Locate the cell with the specified text and output its (x, y) center coordinate. 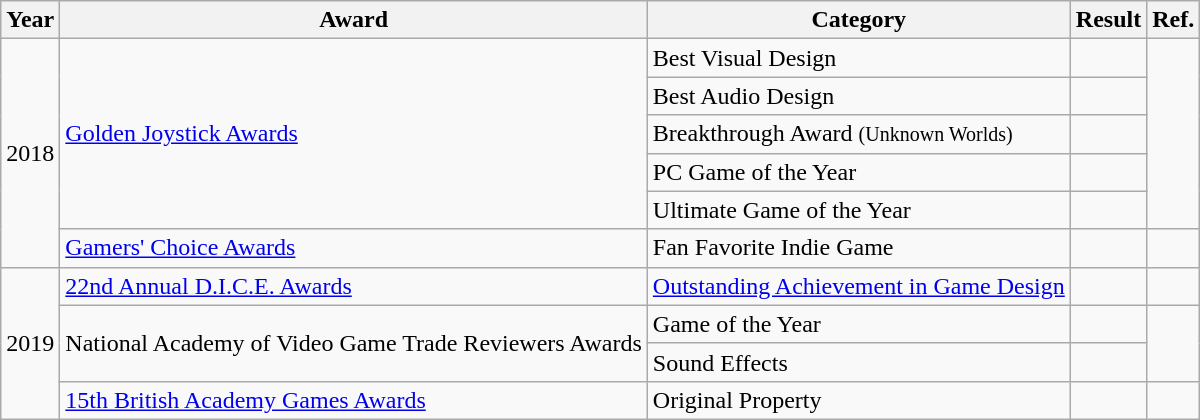
Golden Joystick Awards (354, 134)
Gamers' Choice Awards (354, 248)
Ref. (1174, 20)
2018 (30, 153)
Category (858, 20)
Game of the Year (858, 324)
Outstanding Achievement in Game Design (858, 286)
Best Visual Design (858, 58)
PC Game of the Year (858, 172)
Best Audio Design (858, 96)
National Academy of Video Game Trade Reviewers Awards (354, 343)
Original Property (858, 400)
Year (30, 20)
Sound Effects (858, 362)
Breakthrough Award (Unknown Worlds) (858, 134)
15th British Academy Games Awards (354, 400)
Ultimate Game of the Year (858, 210)
2019 (30, 343)
Fan Favorite Indie Game (858, 248)
22nd Annual D.I.C.E. Awards (354, 286)
Result (1108, 20)
Award (354, 20)
